Detect which cell encompasses the target text, then output its (X, Y) center coordinate. 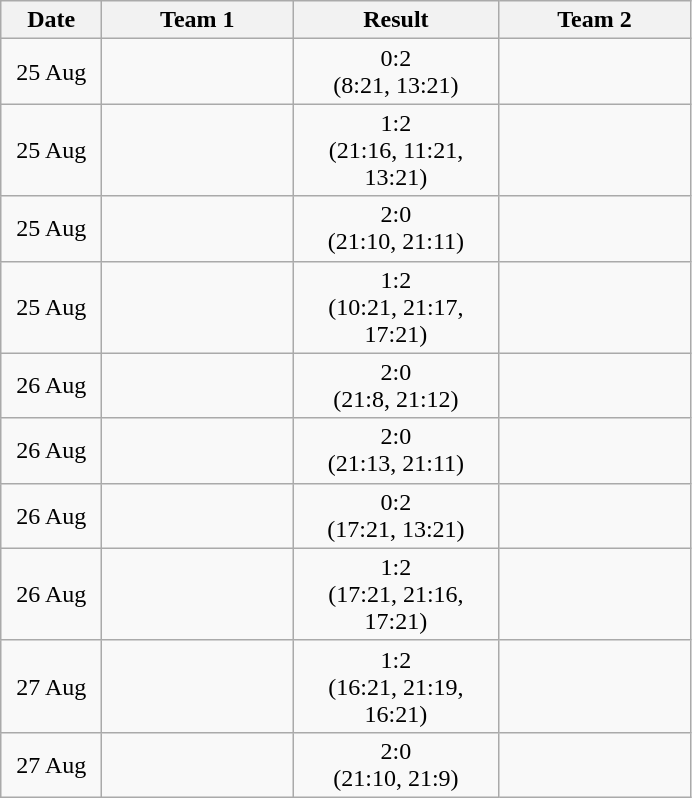
1:2 (16:21, 21:19, 16:21) (396, 686)
Team 1 (198, 20)
1:2 (10:21, 21:17, 17:21) (396, 307)
0:2 (17:21, 13:21) (396, 516)
2:0 (21:10, 21:9) (396, 764)
2:0 (21:13, 21:11) (396, 450)
Team 2 (594, 20)
0:2 (8:21, 13:21) (396, 72)
2:0 (21:10, 21:11) (396, 228)
Result (396, 20)
Date (52, 20)
1:2 (17:21, 21:16, 17:21) (396, 594)
2:0 (21:8, 21:12) (396, 386)
1:2 (21:16, 11:21, 13:21) (396, 150)
